Search for the cell housing the specified text and yield its (X, Y) center coordinate. 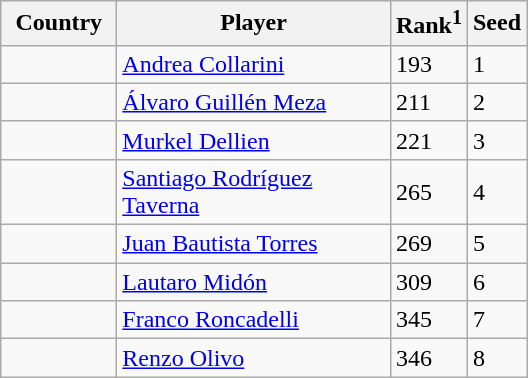
345 (428, 320)
309 (428, 282)
5 (496, 244)
Juan Bautista Torres (254, 244)
7 (496, 320)
221 (428, 140)
Santiago Rodríguez Taverna (254, 192)
Franco Roncadelli (254, 320)
Andrea Collarini (254, 64)
Lautaro Midón (254, 282)
8 (496, 358)
Rank1 (428, 24)
4 (496, 192)
Player (254, 24)
Seed (496, 24)
2 (496, 102)
193 (428, 64)
346 (428, 358)
211 (428, 102)
6 (496, 282)
Renzo Olivo (254, 358)
265 (428, 192)
Country (59, 24)
3 (496, 140)
269 (428, 244)
1 (496, 64)
Álvaro Guillén Meza (254, 102)
Murkel Dellien (254, 140)
